Capture the cell that displays the provided text and extract its [x, y] central coordinate. 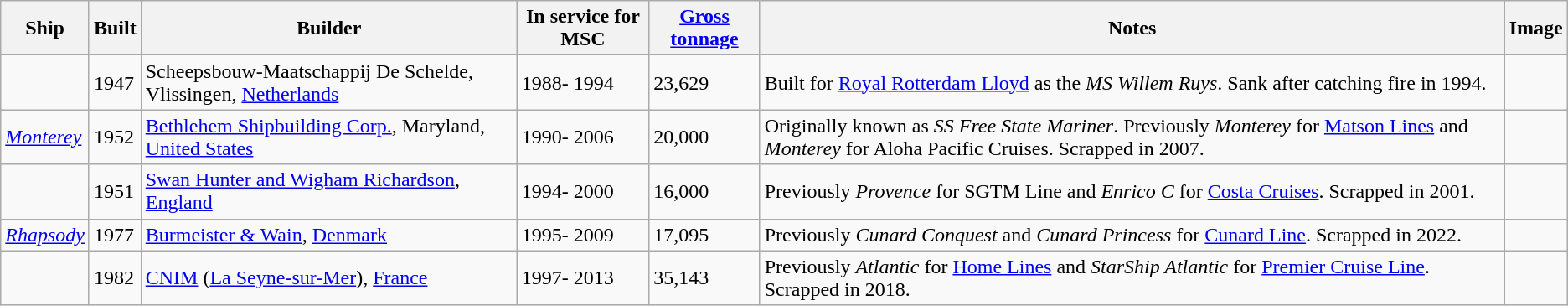
Monterey [45, 137]
Built for Royal Rotterdam Lloyd as the MS Willem Ruys. Sank after catching fire in 1994. [1132, 82]
1997- 2013 [583, 278]
1995- 2009 [583, 235]
Previously Provence for SGTM Line and Enrico C for Costa Cruises. Scrapped in 2001. [1132, 191]
17,095 [704, 235]
CNIM (La Seyne-sur-Mer), France [328, 278]
Rhapsody [45, 235]
Image [1536, 29]
1947 [115, 82]
Gross tonnage [704, 29]
1977 [115, 235]
1952 [115, 137]
16,000 [704, 191]
Originally known as SS Free State Mariner. Previously Monterey for Matson Lines and Monterey for Aloha Pacific Cruises. Scrapped in 2007. [1132, 137]
35,143 [704, 278]
1990- 2006 [583, 137]
Built [115, 29]
20,000 [704, 137]
Ship [45, 29]
Builder [328, 29]
Notes [1132, 29]
1951 [115, 191]
Burmeister & Wain, Denmark [328, 235]
Swan Hunter and Wigham Richardson, England [328, 191]
1994- 2000 [583, 191]
Previously Cunard Conquest and Cunard Princess for Cunard Line. Scrapped in 2022. [1132, 235]
23,629 [704, 82]
Bethlehem Shipbuilding Corp., Maryland, United States [328, 137]
1982 [115, 278]
Scheepsbouw-Maatschappij De Schelde, Vlissingen, Netherlands [328, 82]
Previously Atlantic for Home Lines and StarShip Atlantic for Premier Cruise Line. Scrapped in 2018. [1132, 278]
1988- 1994 [583, 82]
In service for MSC [583, 29]
